Return the [X, Y] coordinate for the center point of the cell that contains the specified text.  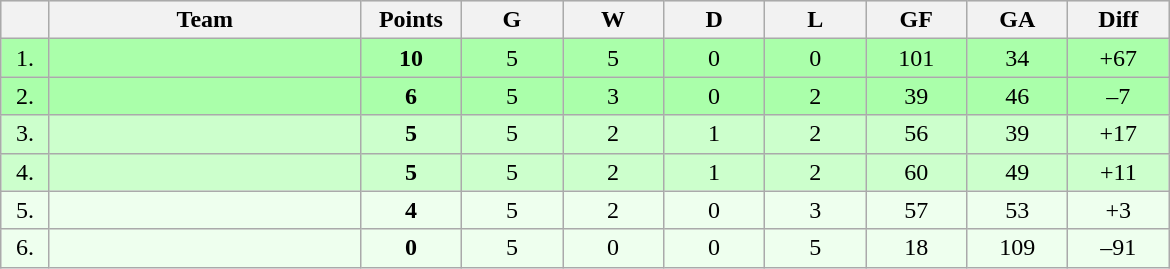
56 [916, 134]
Team [204, 20]
L [816, 20]
+3 [1118, 210]
4. [26, 172]
46 [1018, 96]
109 [1018, 248]
60 [916, 172]
–7 [1118, 96]
4 [410, 210]
+67 [1118, 58]
W [612, 20]
6. [26, 248]
GA [1018, 20]
3. [26, 134]
18 [916, 248]
101 [916, 58]
5. [26, 210]
+11 [1118, 172]
53 [1018, 210]
Diff [1118, 20]
10 [410, 58]
1. [26, 58]
49 [1018, 172]
6 [410, 96]
+17 [1118, 134]
GF [916, 20]
–91 [1118, 248]
D [714, 20]
2. [26, 96]
57 [916, 210]
G [512, 20]
Points [410, 20]
34 [1018, 58]
